Pinpoint the cell where the given text exists, returning its [X, Y] midpoint coordinate. 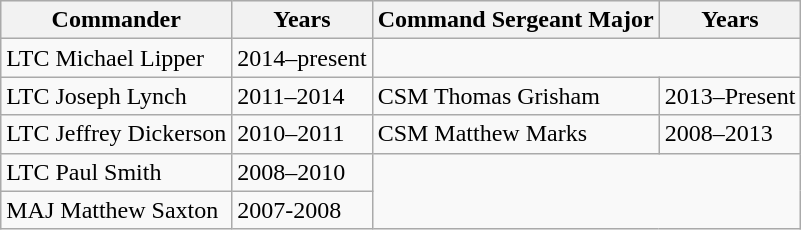
LTC Jeffrey Dickerson [116, 134]
Commander [116, 20]
2010–2011 [302, 134]
2008–2010 [302, 172]
CSM Thomas Grisham [516, 96]
2011–2014 [302, 96]
2007-2008 [302, 210]
Command Sergeant Major [516, 20]
MAJ Matthew Saxton [116, 210]
CSM Matthew Marks [516, 134]
LTC Paul Smith [116, 172]
LTC Joseph Lynch [116, 96]
2013–Present [730, 96]
LTC Michael Lipper [116, 58]
2008–2013 [730, 134]
2014–present [302, 58]
